Provide the (x, y) coordinate of the cell's center where the given text is located.  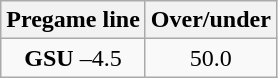
Over/under (210, 20)
50.0 (210, 58)
Pregame line (74, 20)
GSU –4.5 (74, 58)
